Locate the cell with the specified text and output its (x, y) center coordinate. 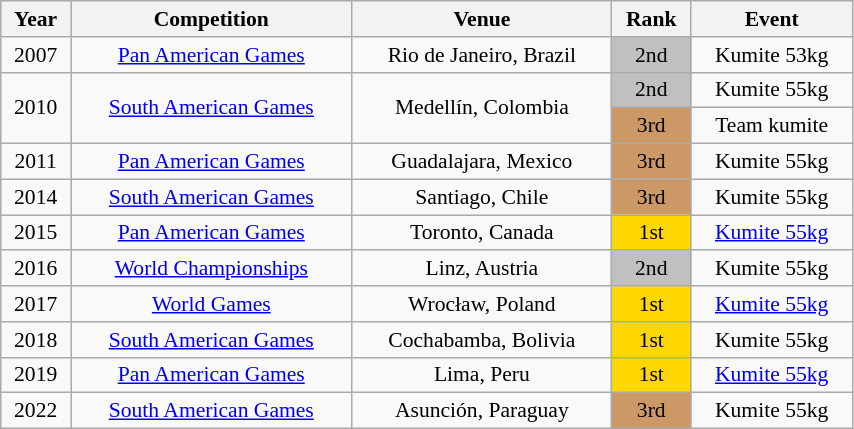
Cochabamba, Bolivia (482, 340)
Team kumite (772, 126)
2019 (36, 375)
2022 (36, 411)
Toronto, Canada (482, 233)
2015 (36, 233)
Kumite 53kg (772, 55)
Year (36, 19)
2010 (36, 108)
Rank (652, 19)
World Championships (211, 269)
Rio de Janeiro, Brazil (482, 55)
2011 (36, 162)
Competition (211, 19)
2014 (36, 197)
Medellín, Colombia (482, 108)
Santiago, Chile (482, 197)
2018 (36, 340)
Guadalajara, Mexico (482, 162)
2017 (36, 304)
2007 (36, 55)
2016 (36, 269)
Linz, Austria (482, 269)
Asunción, Paraguay (482, 411)
Event (772, 19)
Wrocław, Poland (482, 304)
Lima, Peru (482, 375)
Venue (482, 19)
World Games (211, 304)
